Return (X, Y) of the center of cell containing provided text 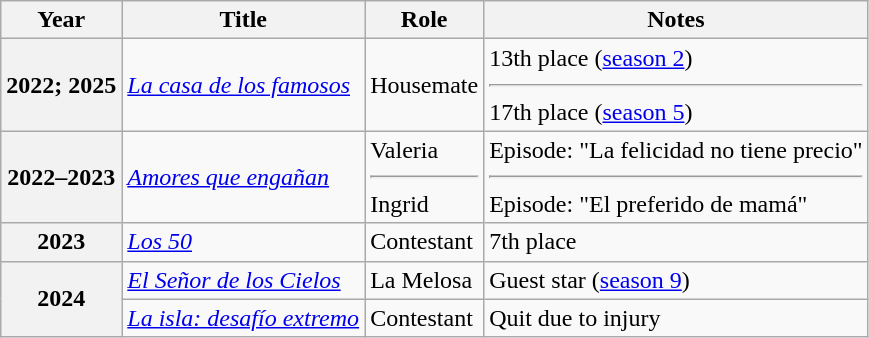
2022; 2025 (62, 85)
2022–2023 (62, 177)
ValeriaIngrid (424, 177)
La Melosa (424, 280)
La casa de los famosos (244, 85)
Title (244, 20)
Episode: "La felicidad no tiene precio"Episode: "El preferido de mamá" (676, 177)
Notes (676, 20)
7th place (676, 242)
Quit due to injury (676, 318)
Los 50 (244, 242)
La isla: desafío extremo (244, 318)
2023 (62, 242)
2024 (62, 299)
Guest star (season 9) (676, 280)
13th place (season 2)17th place (season 5) (676, 85)
Amores que engañan (244, 177)
Housemate (424, 85)
El Señor de los Cielos (244, 280)
Role (424, 20)
Year (62, 20)
